Determine the (x, y) coordinate at the center of the cell enclosing the given text.  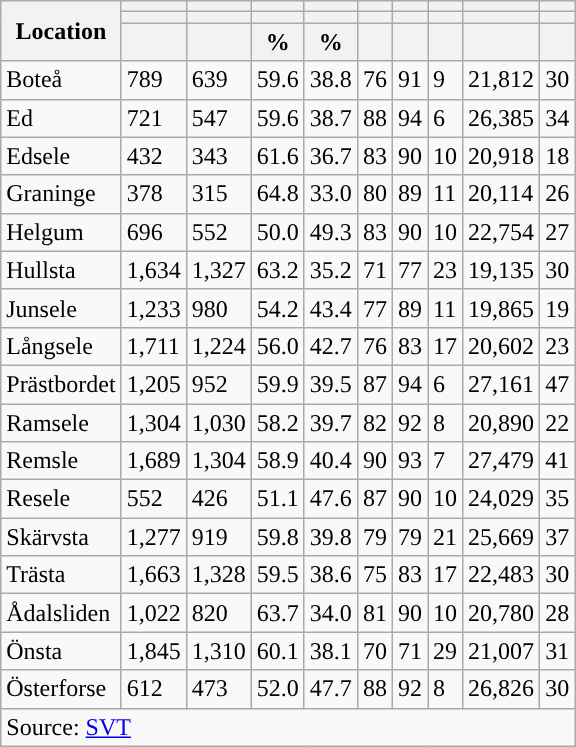
1,845 (154, 651)
Source: SVT (288, 727)
93 (410, 461)
61.6 (278, 156)
49.3 (330, 232)
80 (374, 194)
58.9 (278, 461)
Helgum (61, 232)
1,328 (218, 575)
47 (558, 384)
51.1 (278, 499)
19 (558, 308)
Hullsta (61, 270)
38.7 (330, 118)
1,634 (154, 270)
82 (374, 423)
60.1 (278, 651)
59.5 (278, 575)
34.0 (330, 613)
22 (558, 423)
1,205 (154, 384)
Ådalsliden (61, 613)
35 (558, 499)
26,826 (502, 689)
36.7 (330, 156)
1,224 (218, 346)
59.8 (278, 537)
1,310 (218, 651)
1,689 (154, 461)
26,385 (502, 118)
19,865 (502, 308)
1,711 (154, 346)
64.8 (278, 194)
20,918 (502, 156)
Skärvsta (61, 537)
38.1 (330, 651)
27,161 (502, 384)
721 (154, 118)
39.7 (330, 423)
29 (446, 651)
Prästbordet (61, 384)
Resele (61, 499)
Långsele (61, 346)
81 (374, 613)
343 (218, 156)
Junsele (61, 308)
50.0 (278, 232)
20,890 (502, 423)
22,483 (502, 575)
432 (154, 156)
Ramsele (61, 423)
315 (218, 194)
39.5 (330, 384)
639 (218, 80)
21,007 (502, 651)
47.6 (330, 499)
1,030 (218, 423)
40.4 (330, 461)
952 (218, 384)
75 (374, 575)
1,022 (154, 613)
20,114 (502, 194)
Boteå (61, 80)
26 (558, 194)
Trästa (61, 575)
612 (154, 689)
1,233 (154, 308)
Graninge (61, 194)
33.0 (330, 194)
25,669 (502, 537)
27,479 (502, 461)
Önsta (61, 651)
34 (558, 118)
43.4 (330, 308)
63.7 (278, 613)
Remsle (61, 461)
28 (558, 613)
Location (61, 31)
Edsele (61, 156)
980 (218, 308)
38.8 (330, 80)
91 (410, 80)
59.9 (278, 384)
54.2 (278, 308)
9 (446, 80)
696 (154, 232)
473 (218, 689)
21,812 (502, 80)
7 (446, 461)
22,754 (502, 232)
789 (154, 80)
919 (218, 537)
Ed (61, 118)
38.6 (330, 575)
27 (558, 232)
37 (558, 537)
39.8 (330, 537)
426 (218, 499)
Österforse (61, 689)
19,135 (502, 270)
1,663 (154, 575)
63.2 (278, 270)
21 (446, 537)
58.2 (278, 423)
1,327 (218, 270)
820 (218, 613)
70 (374, 651)
42.7 (330, 346)
56.0 (278, 346)
47.7 (330, 689)
20,780 (502, 613)
1,277 (154, 537)
18 (558, 156)
378 (154, 194)
20,602 (502, 346)
52.0 (278, 689)
31 (558, 651)
35.2 (330, 270)
547 (218, 118)
41 (558, 461)
24,029 (502, 499)
